From the cell containing the given text, extract its center point as [X, Y] coordinate. 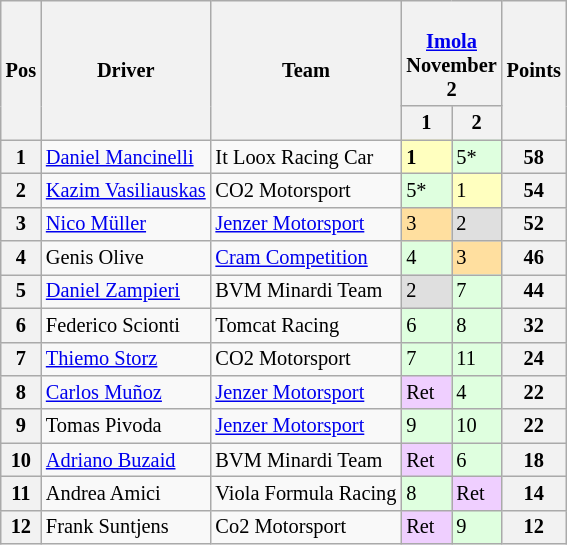
5 [21, 291]
Federico Scionti [126, 325]
44 [534, 291]
Daniel Zampieri [126, 291]
18 [534, 460]
32 [534, 325]
54 [534, 190]
Driver [126, 70]
58 [534, 157]
Cram Competition [306, 258]
Andrea Amici [126, 493]
Kazim Vasiliauskas [126, 190]
Frank Suntjens [126, 527]
Co2 Motorsport [306, 527]
Carlos Muñoz [126, 392]
Viola Formula Racing [306, 493]
Daniel Mancinelli [126, 157]
It Loox Racing Car [306, 157]
24 [534, 359]
Points [534, 70]
46 [534, 258]
Tomas Pivoda [126, 426]
ImolaNovember 2 [451, 53]
14 [534, 493]
Thiemo Storz [126, 359]
Nico Müller [126, 224]
Tomcat Racing [306, 325]
Pos [21, 70]
52 [534, 224]
Genis Olive [126, 258]
Adriano Buzaid [126, 460]
Team [306, 70]
